For the text-containing cell, return its midpoint in [x, y] coordinate format. 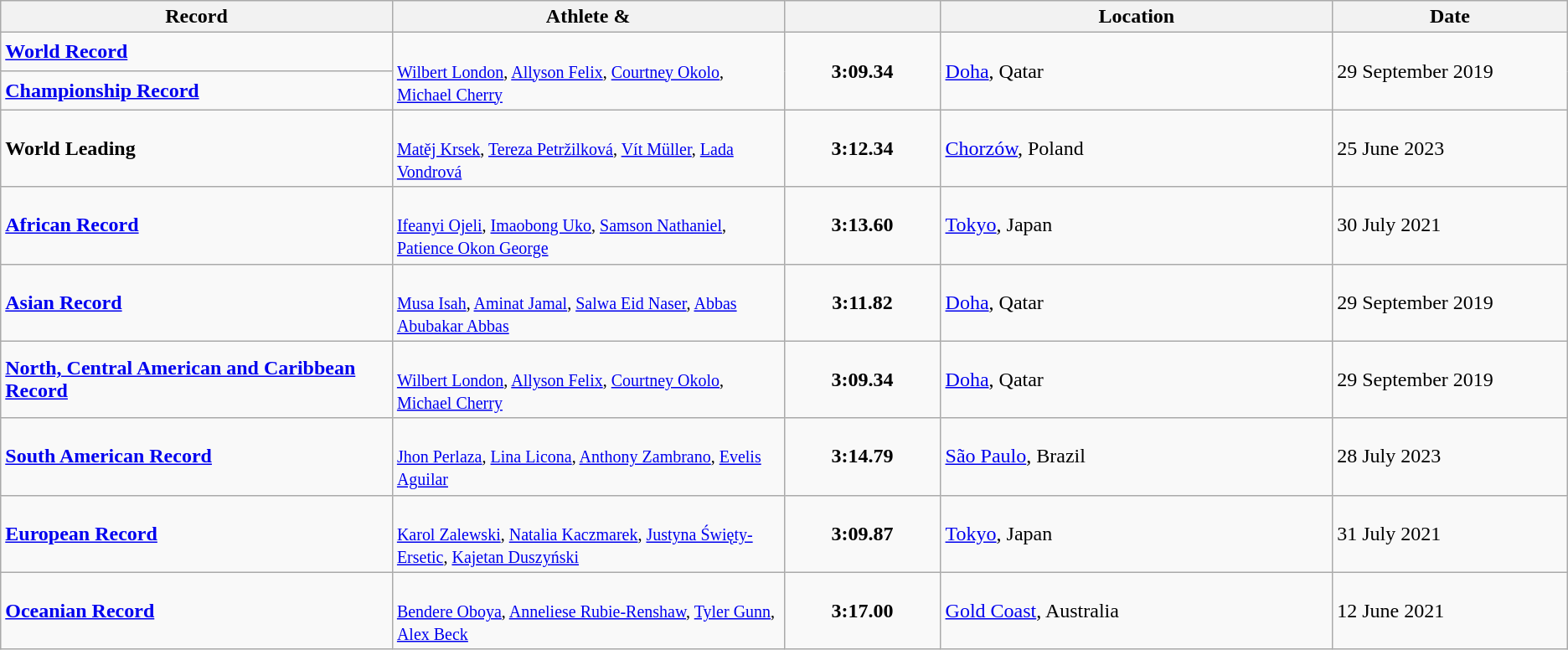
Karol Zalewski, Natalia Kaczmarek, Justyna Święty-Ersetic, Kajetan Duszyński [588, 534]
3:12.34 [863, 148]
Jhon Perlaza, Lina Licona, Anthony Zambrano, Evelis Aguilar [588, 457]
3:17.00 [863, 611]
Athlete & [588, 17]
Championship Record [197, 90]
Ifeanyi Ojeli, Imaobong Uko, Samson Nathaniel, Patience Okon George [588, 225]
30 July 2021 [1451, 225]
African Record [197, 225]
31 July 2021 [1451, 534]
Bendere Oboya, Anneliese Rubie-Renshaw, Tyler Gunn, Alex Beck [588, 611]
Record [197, 17]
European Record [197, 534]
12 June 2021 [1451, 611]
3:13.60 [863, 225]
3:14.79 [863, 457]
Matěj Krsek, Tereza Petržilková, Vít Müller, Lada Vondrová [588, 148]
Asian Record [197, 302]
South American Record [197, 457]
Location [1137, 17]
World Record [197, 52]
3:11.82 [863, 302]
25 June 2023 [1451, 148]
Oceanian Record [197, 611]
Musa Isah, Aminat Jamal, Salwa Eid Naser, Abbas Abubakar Abbas [588, 302]
Gold Coast, Australia [1137, 611]
World Leading [197, 148]
North, Central American and Caribbean Record [197, 379]
Date [1451, 17]
Chorzów, Poland [1137, 148]
São Paulo, Brazil [1137, 457]
28 July 2023 [1451, 457]
3:09.87 [863, 534]
